For the text-containing cell, return its midpoint in (X, Y) coordinate format. 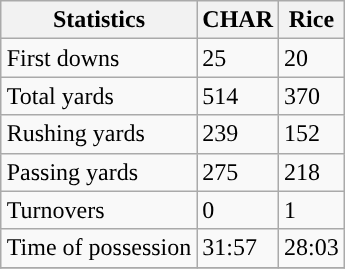
152 (312, 134)
31:57 (238, 248)
Rice (312, 20)
239 (238, 134)
Rushing yards (99, 134)
1 (312, 210)
28:03 (312, 248)
20 (312, 58)
Total yards (99, 96)
514 (238, 96)
Time of possession (99, 248)
25 (238, 58)
Statistics (99, 20)
CHAR (238, 20)
First downs (99, 58)
218 (312, 172)
275 (238, 172)
370 (312, 96)
0 (238, 210)
Turnovers (99, 210)
Passing yards (99, 172)
